Find where the given text appears and provide that cell's center as [X, Y] coordinate. 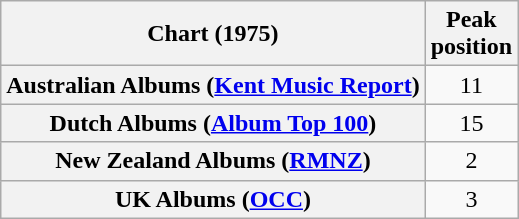
2 [471, 161]
UK Albums (OCC) [213, 199]
15 [471, 123]
New Zealand Albums (RMNZ) [213, 161]
Peak position [471, 34]
Dutch Albums (Album Top 100) [213, 123]
3 [471, 199]
Australian Albums (Kent Music Report) [213, 85]
Chart (1975) [213, 34]
11 [471, 85]
